Return (X, Y) of the center of cell containing provided text 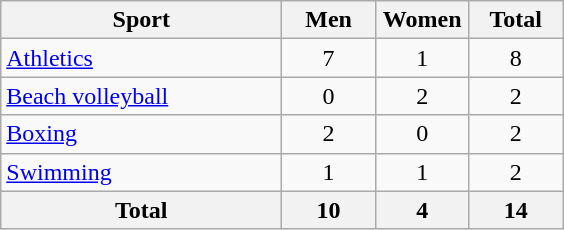
Boxing (142, 134)
14 (516, 210)
7 (329, 58)
Beach volleyball (142, 96)
8 (516, 58)
Swimming (142, 172)
Athletics (142, 58)
Women (422, 20)
10 (329, 210)
4 (422, 210)
Sport (142, 20)
Men (329, 20)
